Scan for the cell matching the given text and deliver its (x, y) coordinate at center. 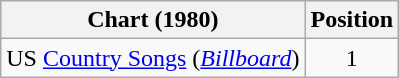
1 (352, 58)
Position (352, 20)
Chart (1980) (153, 20)
US Country Songs (Billboard) (153, 58)
